Detect which cell encompasses the target text, then output its [x, y] center coordinate. 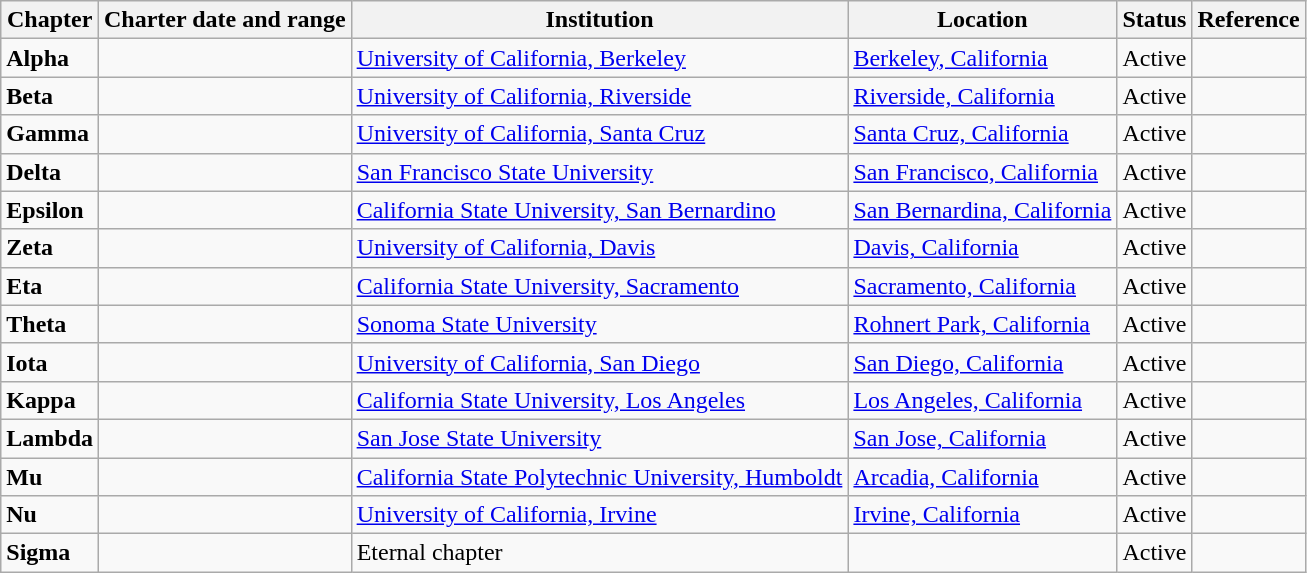
Reference [1248, 20]
Santa Cruz, California [982, 134]
Los Angeles, California [982, 400]
Alpha [50, 58]
San Jose State University [600, 438]
Iota [50, 362]
Beta [50, 96]
University of California, Irvine [600, 515]
California State University, Los Angeles [600, 400]
San Francisco State University [600, 172]
University of California, Berkeley [600, 58]
Irvine, California [982, 515]
Sigma [50, 553]
Theta [50, 324]
San Diego, California [982, 362]
Location [982, 20]
Charter date and range [226, 20]
Berkeley, California [982, 58]
University of California, San Diego [600, 362]
Riverside, California [982, 96]
San Bernardina, California [982, 210]
Sacramento, California [982, 286]
Zeta [50, 248]
San Francisco, California [982, 172]
Gamma [50, 134]
Kappa [50, 400]
Rohnert Park, California [982, 324]
Chapter [50, 20]
Status [1154, 20]
Sonoma State University [600, 324]
Epsilon [50, 210]
University of California, Riverside [600, 96]
Eternal chapter [600, 553]
University of California, Santa Cruz [600, 134]
Lambda [50, 438]
California State University, San Bernardino [600, 210]
California State Polytechnic University, Humboldt [600, 477]
Delta [50, 172]
University of California, Davis [600, 248]
Institution [600, 20]
Eta [50, 286]
Davis, California [982, 248]
San Jose, California [982, 438]
Arcadia, California [982, 477]
Mu [50, 477]
Nu [50, 515]
California State University, Sacramento [600, 286]
